Return [x, y] of the center of cell containing provided text 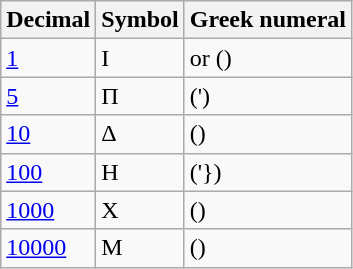
('}) [268, 172]
100 [48, 172]
10 [48, 134]
Ι [140, 58]
or () [268, 58]
Δ [140, 134]
Η [140, 172]
Μ [140, 248]
1 [48, 58]
(') [268, 96]
10000 [48, 248]
1000 [48, 210]
Decimal [48, 20]
Greek numeral [268, 20]
Symbol [140, 20]
5 [48, 96]
Π [140, 96]
Χ [140, 210]
